Detect which cell encompasses the target text, then output its [x, y] center coordinate. 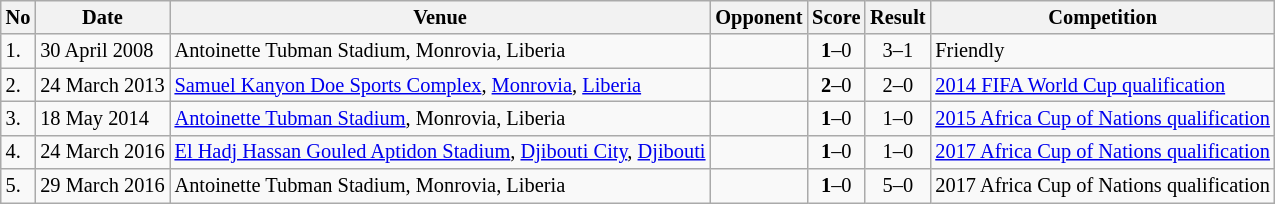
El Hadj Hassan Gouled Aptidon Stadium, Djibouti City, Djibouti [440, 152]
3–1 [898, 51]
2014 FIFA World Cup qualification [1102, 85]
1. [18, 51]
24 March 2013 [102, 85]
Venue [440, 17]
29 March 2016 [102, 186]
5–0 [898, 186]
Date [102, 17]
No [18, 17]
2. [18, 85]
4. [18, 152]
Samuel Kanyon Doe Sports Complex, Monrovia, Liberia [440, 85]
Competition [1102, 17]
18 May 2014 [102, 118]
Result [898, 17]
Score [836, 17]
5. [18, 186]
24 March 2016 [102, 152]
30 April 2008 [102, 51]
Friendly [1102, 51]
3. [18, 118]
2015 Africa Cup of Nations qualification [1102, 118]
Opponent [758, 17]
